Pinpoint the cell where the given text exists, returning its [X, Y] midpoint coordinate. 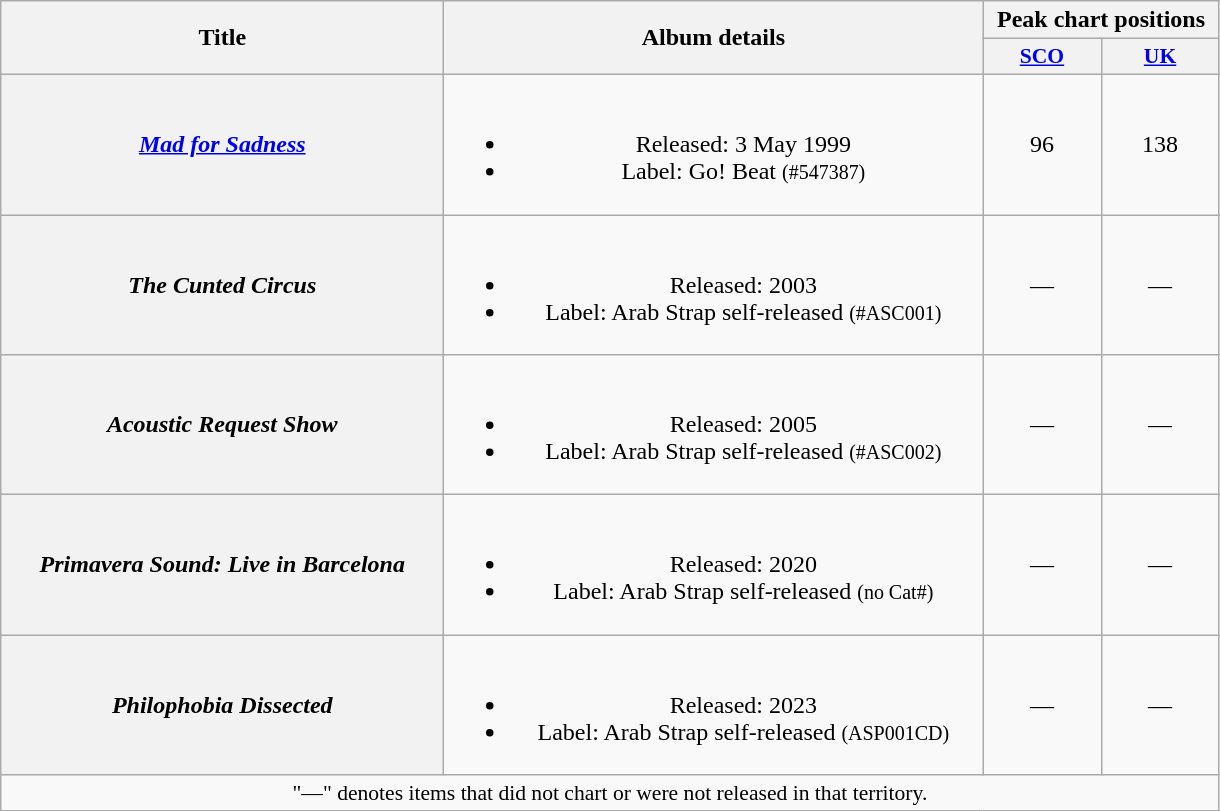
Title [222, 38]
Album details [714, 38]
96 [1042, 144]
UK [1160, 57]
Peak chart positions [1101, 20]
The Cunted Circus [222, 284]
SCO [1042, 57]
Mad for Sadness [222, 144]
Released: 2005Label: Arab Strap self-released (#ASC002) [714, 425]
"—" denotes items that did not chart or were not released in that territory. [610, 793]
Philophobia Dissected [222, 705]
Released: 2020Label: Arab Strap self-released (no Cat#) [714, 565]
Released: 2023Label: Arab Strap self-released (ASP001CD) [714, 705]
Primavera Sound: Live in Barcelona [222, 565]
Released: 3 May 1999Label: Go! Beat (#547387) [714, 144]
138 [1160, 144]
Acoustic Request Show [222, 425]
Released: 2003Label: Arab Strap self-released (#ASC001) [714, 284]
